Locate the cell with the specified text and output its [X, Y] center coordinate. 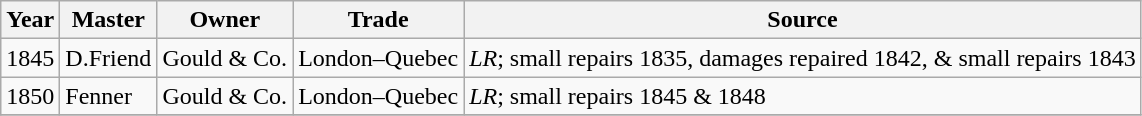
Fenner [108, 96]
LR; small repairs 1845 & 1848 [803, 96]
Trade [378, 20]
LR; small repairs 1835, damages repaired 1842, & small repairs 1843 [803, 58]
1850 [30, 96]
1845 [30, 58]
Master [108, 20]
Source [803, 20]
Year [30, 20]
D.Friend [108, 58]
Owner [225, 20]
